Return [x, y] of the center of cell containing provided text 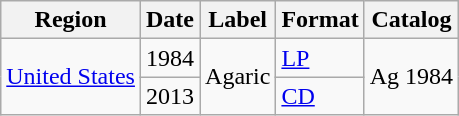
Date [170, 20]
Label [238, 20]
Format [320, 20]
2013 [170, 96]
United States [71, 77]
Region [71, 20]
Agaric [238, 77]
Ag 1984 [411, 77]
Catalog [411, 20]
1984 [170, 58]
LP [320, 58]
CD [320, 96]
